Pinpoint the cell where the given text exists, returning its [X, Y] midpoint coordinate. 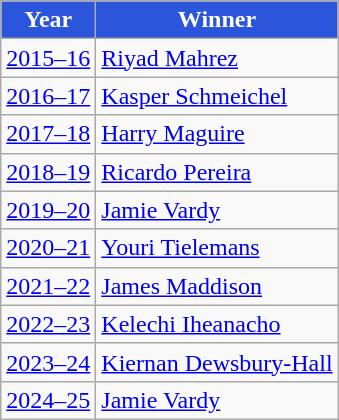
2017–18 [48, 134]
Harry Maguire [217, 134]
2018–19 [48, 172]
2023–24 [48, 362]
Ricardo Pereira [217, 172]
2019–20 [48, 210]
2015–16 [48, 58]
2021–22 [48, 286]
2020–21 [48, 248]
Kasper Schmeichel [217, 96]
Youri Tielemans [217, 248]
2016–17 [48, 96]
Winner [217, 20]
Year [48, 20]
Riyad Mahrez [217, 58]
James Maddison [217, 286]
Kiernan Dewsbury-Hall [217, 362]
2024–25 [48, 400]
2022–23 [48, 324]
Kelechi Iheanacho [217, 324]
